Output the (x, y) coordinate of the center of the cell containing the given text.  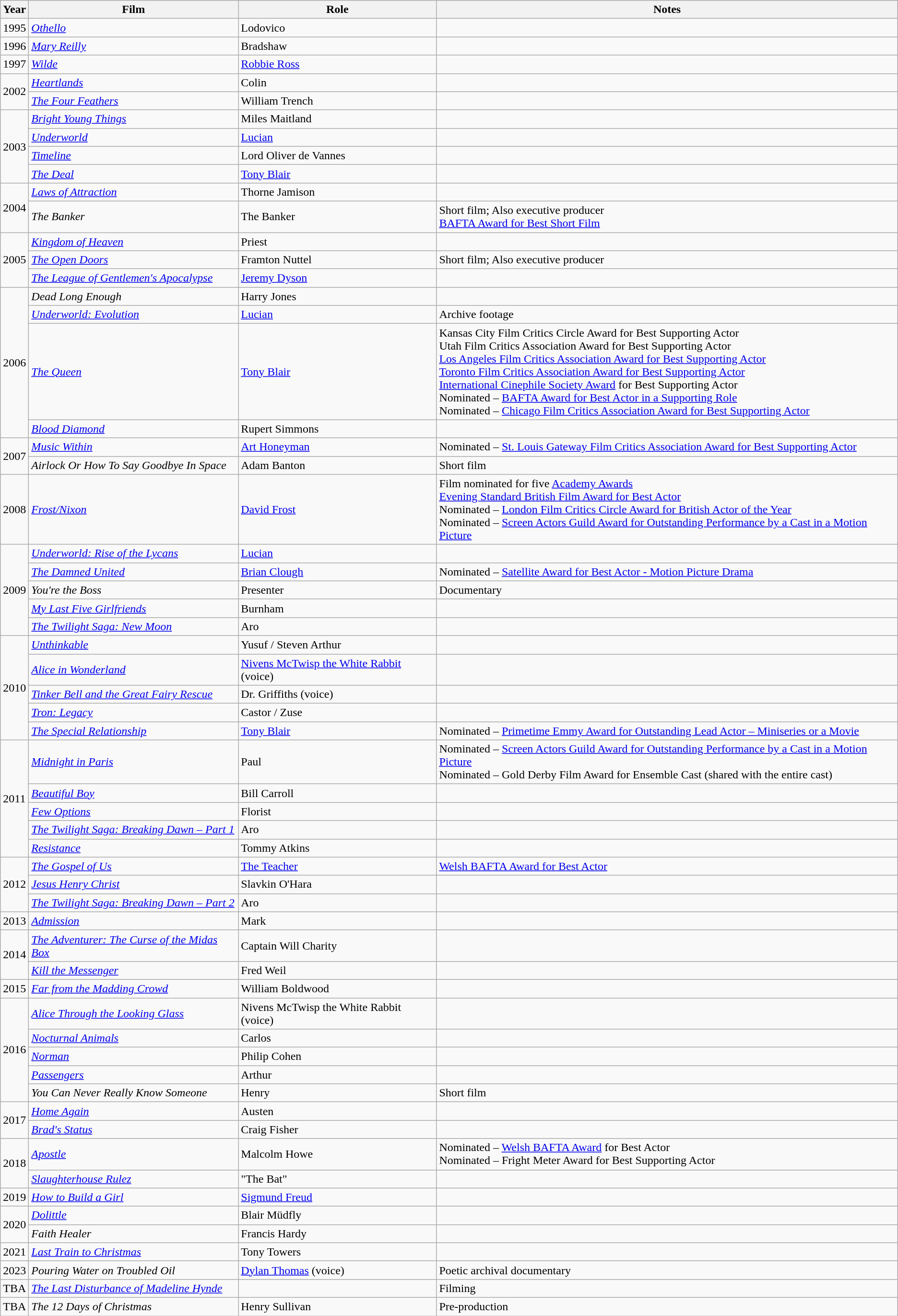
Harry Jones (338, 296)
2014 (14, 954)
The Twilight Saga: Breaking Dawn – Part 1 (133, 830)
Faith Healer (133, 1234)
Underworld (133, 137)
2006 (14, 363)
2010 (14, 688)
2017 (14, 1120)
Nominated – Welsh BAFTA Award for Best ActorNominated – Fright Meter Award for Best Supporting Actor (667, 1154)
Craig Fisher (338, 1129)
The 12 Days of Christmas (133, 1306)
Mary Reilly (133, 46)
Bright Young Things (133, 119)
Far from the Madding Crowd (133, 988)
Beautiful Boy (133, 793)
Year (14, 10)
Mark (338, 921)
2002 (14, 92)
Frost/Nixon (133, 509)
Bill Carroll (338, 793)
Presenter (338, 590)
Lord Oliver de Vannes (338, 155)
2003 (14, 146)
Nocturnal Animals (133, 1038)
Brian Clough (338, 572)
Last Train to Christmas (133, 1252)
You Can Never Really Know Someone (133, 1093)
The Deal (133, 174)
Admission (133, 921)
Francis Hardy (338, 1234)
Paul (338, 762)
Unthinkable (133, 645)
Rupert Simmons (338, 429)
Malcolm Howe (338, 1154)
My Last Five Girlfriends (133, 608)
The Damned United (133, 572)
Film (133, 10)
The Last Disturbance of Madeline Hynde (133, 1288)
Music Within (133, 447)
Alice in Wonderland (133, 670)
Dolittle (133, 1215)
Apostle (133, 1154)
The League of Gentlemen's Apocalypse (133, 278)
Castor / Zuse (338, 713)
Colin (338, 82)
How to Build a Girl (133, 1197)
Few Options (133, 811)
2011 (14, 799)
Kingdom of Heaven (133, 241)
Othello (133, 28)
Norman (133, 1057)
Midnight in Paris (133, 762)
Tron: Legacy (133, 713)
1995 (14, 28)
Underworld: Evolution (133, 315)
Tommy Atkins (338, 848)
Tinker Bell and the Great Fairy Rescue (133, 694)
Jesus Henry Christ (133, 884)
Austen (338, 1111)
The Adventurer: The Curse of the Midas Box (133, 946)
William Trench (338, 101)
Tony Towers (338, 1252)
Slaughterhouse Rulez (133, 1179)
Pouring Water on Troubled Oil (133, 1270)
William Boldwood (338, 988)
1996 (14, 46)
Pre-production (667, 1306)
Heartlands (133, 82)
2005 (14, 259)
Arthur (338, 1075)
2020 (14, 1224)
Nominated – Satellite Award for Best Actor - Motion Picture Drama (667, 572)
Role (338, 10)
Alice Through the Looking Glass (133, 1013)
David Frost (338, 509)
Brad's Status (133, 1129)
2013 (14, 921)
2023 (14, 1270)
The Queen (133, 372)
Short film; Also executive producerBAFTA Award for Best Short Film (667, 217)
Documentary (667, 590)
Timeline (133, 155)
2012 (14, 884)
Notes (667, 10)
Home Again (133, 1111)
2015 (14, 988)
2009 (14, 590)
Art Honeyman (338, 447)
2019 (14, 1197)
Yusuf / Steven Arthur (338, 645)
Blair Müdfly (338, 1215)
The Gospel of Us (133, 866)
Nominated – St. Louis Gateway Film Critics Association Award for Best Supporting Actor (667, 447)
Laws of Attraction (133, 192)
Filming (667, 1288)
2007 (14, 456)
Sigmund Freud (338, 1197)
Fred Weil (338, 970)
Henry (338, 1093)
2016 (14, 1049)
Henry Sullivan (338, 1306)
Jeremy Dyson (338, 278)
Slavkin O'Hara (338, 884)
Dead Long Enough (133, 296)
"The Bat" (338, 1179)
The Four Feathers (133, 101)
2008 (14, 509)
Wilde (133, 64)
Robbie Ross (338, 64)
2021 (14, 1252)
Archive footage (667, 315)
Dylan Thomas (voice) (338, 1270)
Framton Nuttel (338, 260)
2004 (14, 207)
Philip Cohen (338, 1057)
Resistance (133, 848)
Burnham (338, 608)
Kill the Messenger (133, 970)
Bradshaw (338, 46)
The Open Doors (133, 260)
Adam Banton (338, 465)
Welsh BAFTA Award for Best Actor (667, 866)
The Twilight Saga: Breaking Dawn – Part 2 (133, 903)
Thorne Jamison (338, 192)
1997 (14, 64)
Miles Maitland (338, 119)
Lodovico (338, 28)
Nominated – Primetime Emmy Award for Outstanding Lead Actor – Miniseries or a Movie (667, 731)
Blood Diamond (133, 429)
The Teacher (338, 866)
Short film; Also executive producer (667, 260)
Poetic archival documentary (667, 1270)
2018 (14, 1163)
Carlos (338, 1038)
The Twilight Saga: New Moon (133, 626)
Dr. Griffiths (voice) (338, 694)
Airlock Or How To Say Goodbye In Space (133, 465)
Captain Will Charity (338, 946)
Florist (338, 811)
The Special Relationship (133, 731)
Passengers (133, 1075)
Priest (338, 241)
You're the Boss (133, 590)
Underworld: Rise of the Lycans (133, 553)
